From the cell containing the given text, extract its center point as [X, Y] coordinate. 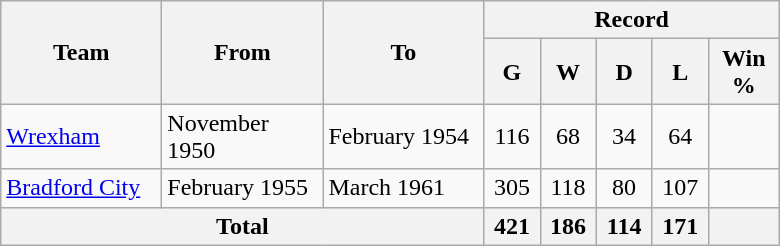
Bradford City [82, 188]
G [512, 72]
February 1955 [242, 188]
171 [680, 226]
118 [568, 188]
421 [512, 226]
March 1961 [404, 188]
Team [82, 52]
Total [242, 226]
Win % [744, 72]
186 [568, 226]
34 [624, 136]
114 [624, 226]
305 [512, 188]
Wrexham [82, 136]
February 1954 [404, 136]
November 1950 [242, 136]
W [568, 72]
From [242, 52]
80 [624, 188]
Record [632, 20]
D [624, 72]
L [680, 72]
64 [680, 136]
To [404, 52]
68 [568, 136]
116 [512, 136]
107 [680, 188]
